Scan for the cell matching the given text and deliver its [X, Y] coordinate at center. 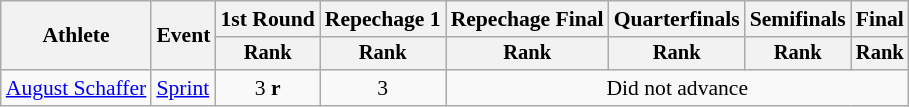
Athlete [76, 36]
Semifinals [798, 19]
August Schaffer [76, 88]
Final [880, 19]
Event [183, 36]
Sprint [183, 88]
Repechage 1 [383, 19]
Repechage Final [528, 19]
3 [383, 88]
1st Round [267, 19]
Did not advance [678, 88]
Quarterfinals [677, 19]
3 r [267, 88]
